From the cell containing the given text, extract its center point as [x, y] coordinate. 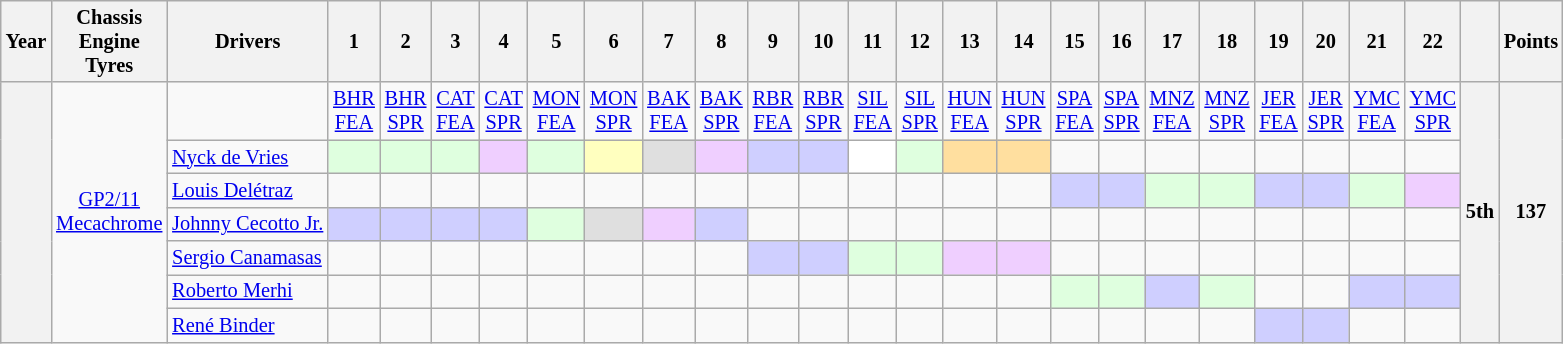
Drivers [248, 41]
5 [556, 41]
9 [773, 41]
137 [1531, 212]
5th [1480, 212]
21 [1377, 41]
Johnny Cecotto Jr. [248, 224]
15 [1074, 41]
GP2/11Mecachrome [109, 212]
MONFEA [556, 111]
ChassisEngineTyres [109, 41]
20 [1326, 41]
MONSPR [614, 111]
Roberto Merhi [248, 291]
SILSPR [920, 111]
Sergio Canamasas [248, 258]
22 [1433, 41]
16 [1122, 41]
MNZFEA [1172, 111]
Louis Delétraz [248, 190]
17 [1172, 41]
3 [455, 41]
Nyck de Vries [248, 157]
6 [614, 41]
Year [26, 41]
12 [920, 41]
Points [1531, 41]
RBRSPR [823, 111]
18 [1226, 41]
8 [722, 41]
MNZSPR [1226, 111]
10 [823, 41]
JERSPR [1326, 111]
4 [504, 41]
BHRFEA [354, 111]
SPASPR [1122, 111]
BAKFEA [668, 111]
YMCFEA [1377, 111]
BAKSPR [722, 111]
11 [873, 41]
BHRSPR [406, 111]
HUNSPR [1024, 111]
13 [970, 41]
JERFEA [1278, 111]
2 [406, 41]
14 [1024, 41]
1 [354, 41]
SILFEA [873, 111]
René Binder [248, 325]
CATFEA [455, 111]
SPAFEA [1074, 111]
RBRFEA [773, 111]
CATSPR [504, 111]
7 [668, 41]
HUNFEA [970, 111]
YMCSPR [1433, 111]
19 [1278, 41]
